Identify which cell holds the provided text, then report its [x, y] central coordinate. 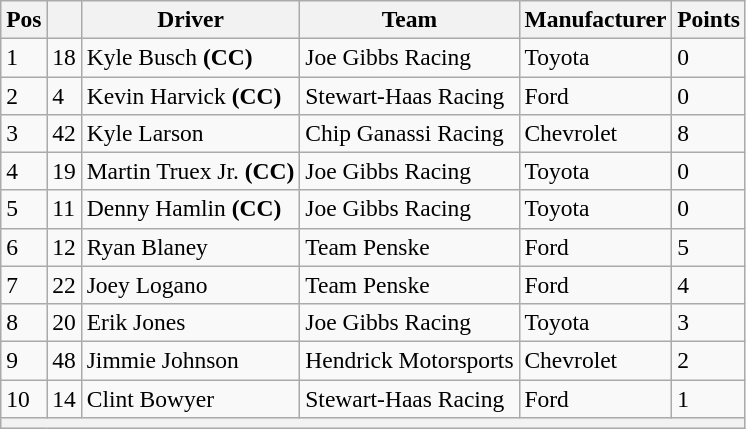
Hendrick Motorsports [410, 360]
Joey Logano [190, 285]
18 [64, 57]
Driver [190, 19]
Martin Truex Jr. (CC) [190, 171]
Team [410, 19]
12 [64, 247]
11 [64, 209]
Pos [24, 19]
48 [64, 360]
Chip Ganassi Racing [410, 133]
Kyle Larson [190, 133]
19 [64, 171]
Kyle Busch (CC) [190, 57]
7 [24, 285]
Ryan Blaney [190, 247]
10 [24, 398]
Kevin Harvick (CC) [190, 95]
Jimmie Johnson [190, 360]
Points [709, 19]
22 [64, 285]
Clint Bowyer [190, 398]
42 [64, 133]
9 [24, 360]
Denny Hamlin (CC) [190, 209]
14 [64, 398]
Manufacturer [596, 19]
20 [64, 322]
Erik Jones [190, 322]
6 [24, 247]
